Return the (X, Y) coordinate for the center point of the cell that contains the specified text.  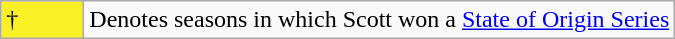
† (42, 20)
Denotes seasons in which Scott won a State of Origin Series (380, 20)
